For the text-containing cell, return its midpoint in [x, y] coordinate format. 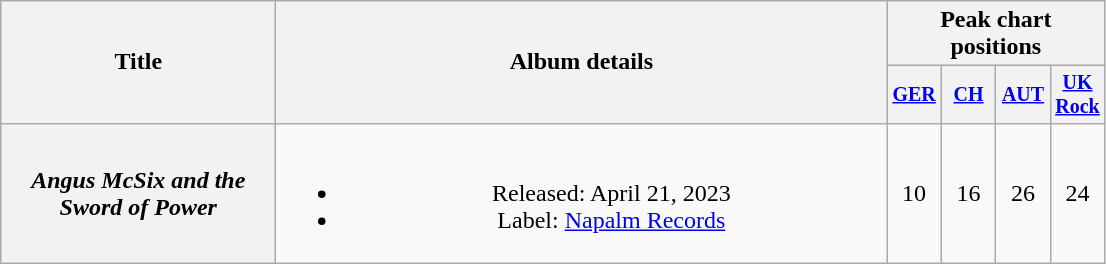
GER [914, 94]
Title [138, 62]
Album details [582, 62]
Peak chart positions [996, 34]
Angus McSix and the Sword of Power [138, 193]
24 [1077, 193]
CH [968, 94]
26 [1023, 193]
16 [968, 193]
10 [914, 193]
AUT [1023, 94]
UKRock [1077, 94]
Released: April 21, 2023Label: Napalm Records [582, 193]
